Extract the [X, Y] coordinate from the center of the cell holding the provided text.  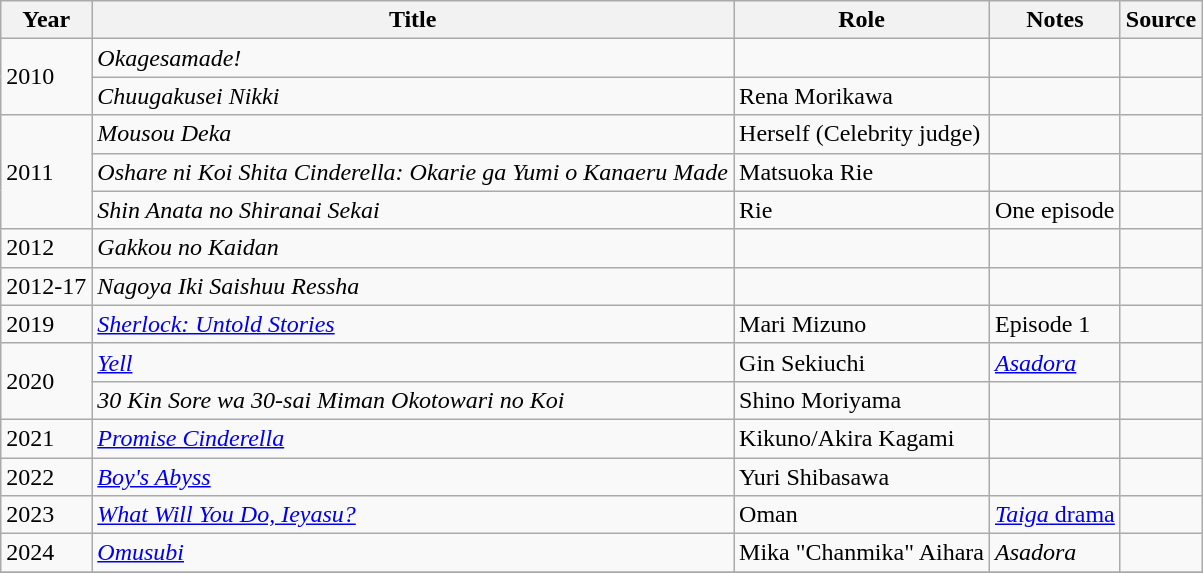
Year [46, 20]
Taiga drama [1054, 515]
Shino Moriyama [862, 400]
2012 [46, 248]
Oman [862, 515]
Nagoya Iki Saishuu Ressha [413, 286]
Yell [413, 362]
2022 [46, 477]
2023 [46, 515]
2011 [46, 172]
Chuugakusei Nikki [413, 96]
Promise Cinderella [413, 438]
2021 [46, 438]
Gin Sekiuchi [862, 362]
Sherlock: Untold Stories [413, 324]
2019 [46, 324]
What Will You Do, Ieyasu? [413, 515]
Mari Mizuno [862, 324]
Okagesamade! [413, 58]
One episode [1054, 210]
2010 [46, 77]
Omusubi [413, 553]
Notes [1054, 20]
2024 [46, 553]
Mika "Chanmika" Aihara [862, 553]
Title [413, 20]
Shin Anata no Shiranai Sekai [413, 210]
Mousou Deka [413, 134]
Yuri Shibasawa [862, 477]
Episode 1 [1054, 324]
Oshare ni Koi Shita Cinderella: Okarie ga Yumi o Kanaeru Made [413, 172]
Rena Morikawa [862, 96]
Kikuno/Akira Kagami [862, 438]
Source [1160, 20]
Boy's Abyss [413, 477]
Gakkou no Kaidan [413, 248]
Rie [862, 210]
Herself (Celebrity judge) [862, 134]
30 Kin Sore wa 30-sai Miman Okotowari no Koi [413, 400]
2012-17 [46, 286]
Role [862, 20]
2020 [46, 381]
Matsuoka Rie [862, 172]
